For the text-containing cell, return its midpoint in [X, Y] coordinate format. 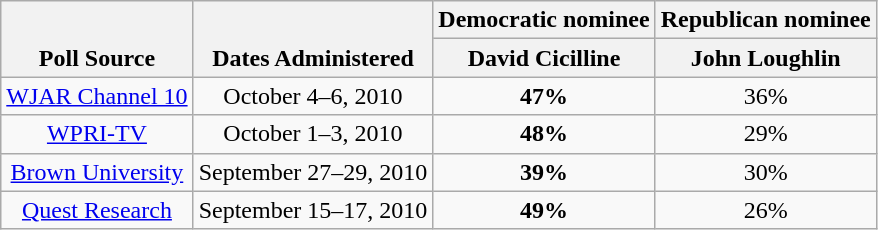
WPRI-TV [97, 134]
Republican nominee [766, 20]
Quest Research [97, 210]
October 4–6, 2010 [313, 96]
48% [544, 134]
Poll Source [97, 39]
Brown University [97, 172]
David Cicilline [544, 58]
Democratic nominee [544, 20]
49% [544, 210]
39% [544, 172]
John Loughlin [766, 58]
30% [766, 172]
Dates Administered [313, 39]
WJAR Channel 10 [97, 96]
29% [766, 134]
October 1–3, 2010 [313, 134]
26% [766, 210]
September 27–29, 2010 [313, 172]
36% [766, 96]
September 15–17, 2010 [313, 210]
47% [544, 96]
